Find where the given text appears and provide that cell's center as [x, y] coordinate. 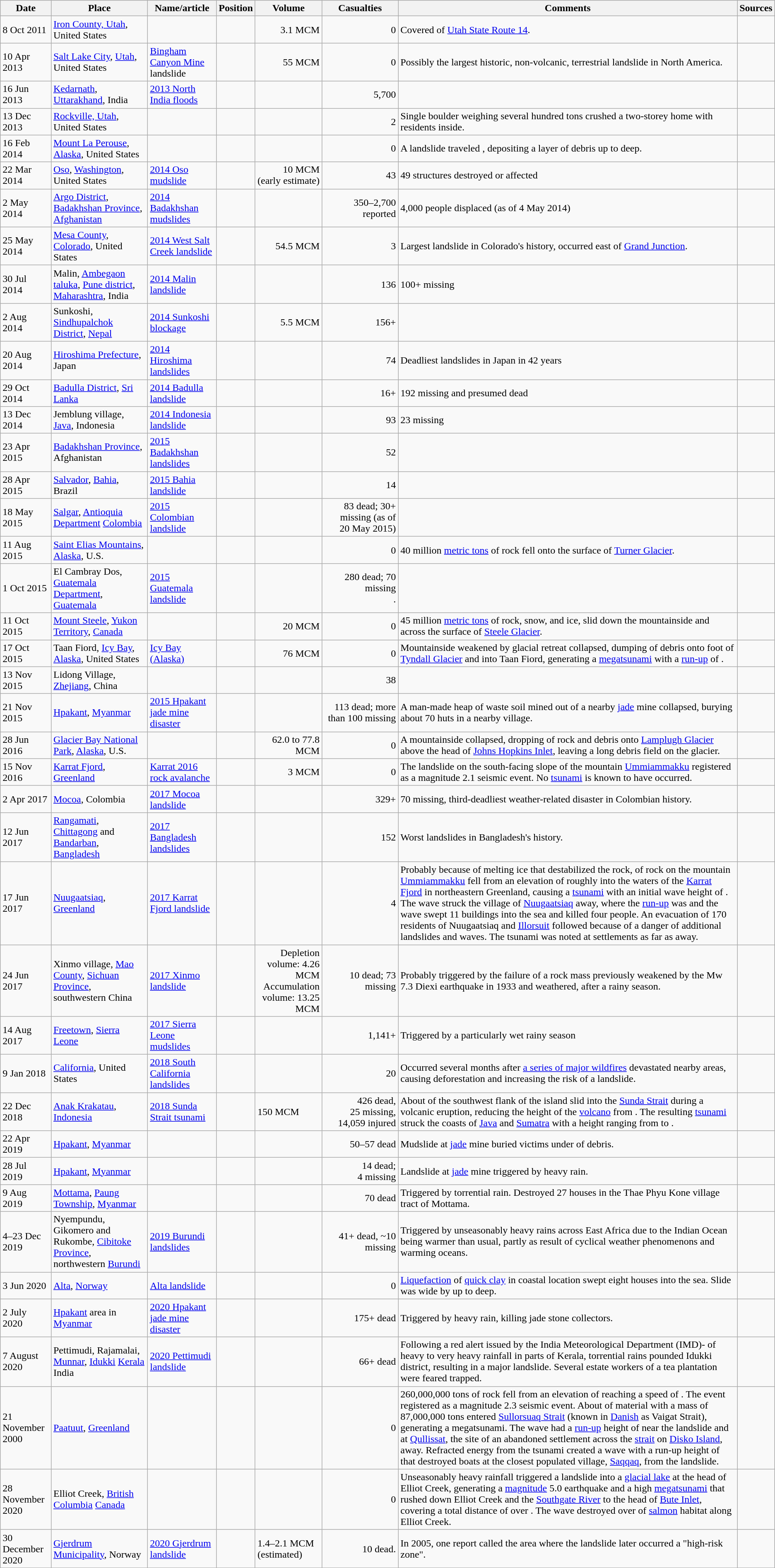
28 Jun 2016 [26, 745]
Jemblung village, Java, Indonesia [99, 420]
Freetown, Sierra Leone [99, 1036]
2014 Badulla landslide [182, 393]
13 Dec 2014 [26, 420]
23 missing [568, 420]
14 [360, 485]
2 Aug 2014 [26, 322]
Badakhshan Province, Afghanistan [99, 453]
76 MCM [288, 653]
Mudslide at jade mine buried victims under of debris. [568, 1144]
41+ dead, ~10 missing [360, 1242]
2014 Indonesia landslide [182, 420]
Karrat 2016 rock avalanche [182, 772]
426 dead, 25 missing, 14,059 injured [360, 1112]
2014 Badakhshan mudslides [182, 208]
12 Jun 2017 [26, 837]
Iron County, Utah, United States [99, 30]
2014 Hiroshima landslides [182, 360]
20 [360, 1074]
150 MCM [288, 1112]
Glacier Bay National Park, Alaska, U.S. [99, 745]
52 [360, 453]
Worst landslides in Bangladesh's history. [568, 837]
24 Jun 2017 [26, 980]
Pettimudi, Rajamalai, Munnar, Idukki Kerala India [99, 1361]
Icy Bay (Alaska) [182, 653]
22 Dec 2018 [26, 1112]
16+ [360, 393]
350–2,700 reported [360, 208]
70 dead [360, 1198]
Argo District, Badakhshan Province, Afghanistan [99, 208]
10 MCM (early estimate) [288, 176]
22 Apr 2019 [26, 1144]
113 dead; more than 100 missing [360, 713]
17 Jun 2017 [26, 903]
1,141+ [360, 1036]
8 Oct 2011 [26, 30]
2014 West Salt Creek landslide [182, 246]
Badulla District, Sri Lanka [99, 393]
21 November 2000 [26, 1428]
2015 Bahia landslide [182, 485]
Nyempundu, Gikomero and Rukombe, Cibitoke Province, northwestern Burundi [99, 1242]
329+ [360, 799]
23 Apr 2015 [26, 453]
1.4–2.1 MCM (estimated) [288, 1549]
62.0 to 77.8 MCM [288, 745]
Depletion volume: 4.26 MCMAccumulation volume: 13.25 MCM [288, 980]
2014 Oso mudslide [182, 176]
4–23 Dec 2019 [26, 1242]
28 November 2020 [26, 1499]
2018 Sunda Strait tsunami [182, 1112]
Salvador, Bahia, Brazil [99, 485]
2019 Burundi landslides [182, 1242]
21 Nov 2015 [26, 713]
Single boulder weighing several hundred tons crushed a two-storey home with residents inside. [568, 122]
66+ dead [360, 1361]
Nuugaatsiaq, Greenland [99, 903]
El Cambray Dos, Guatemala Department, Guatemala [99, 588]
43 [360, 176]
74 [360, 360]
Comments [568, 8]
16 Feb 2014 [26, 148]
2013 North India floods [182, 94]
Mount La Perouse, Alaska, United States [99, 148]
100+ missing [568, 284]
2 May 2014 [26, 208]
Salt Lake City, Utah, United States [99, 62]
2017 Mocoa landslide [182, 799]
Mocoa, Colombia [99, 799]
175+ dead [360, 1318]
2020 Hpakant jade mine disaster [182, 1318]
55 MCM [288, 62]
2020 Pettimudi landslide [182, 1361]
Anak Krakatau, Indonesia [99, 1112]
192 missing and presumed dead [568, 393]
2015 Hpakant jade mine disaster [182, 713]
A landslide traveled , depositing a layer of debris up to deep. [568, 148]
Sunkoshi, Sindhupalchok District, Nepal [99, 322]
Position [236, 8]
29 Oct 2014 [26, 393]
Landslide at jade mine triggered by heavy rain. [568, 1171]
13 Nov 2015 [26, 680]
136 [360, 284]
Triggered by a particularly wet rainy season [568, 1036]
156+ [360, 322]
38 [360, 680]
9 Jan 2018 [26, 1074]
Deadliest landslides in Japan in 42 years [568, 360]
3 [360, 246]
3.1 MCM [288, 30]
17 Oct 2015 [26, 653]
Volume [288, 8]
20 MCM [288, 626]
Mount Steele, Yukon Territory, Canada [99, 626]
2017 Sierra Leone mudslides [182, 1036]
22 Mar 2014 [26, 176]
49 structures destroyed or affected [568, 176]
10 dead; 73 missing [360, 980]
Alta landslide [182, 1285]
Karrat Fjord, Greenland [99, 772]
2014 Sunkoshi blockage [182, 322]
14 Aug 2017 [26, 1036]
3 MCM [288, 772]
10 dead. [360, 1549]
2 Apr 2017 [26, 799]
16 Jun 2013 [26, 94]
Possibly the largest historic, non-volcanic, terrestrial landslide in North America. [568, 62]
Triggered by torrential rain. Destroyed 27 houses in the Thae Phyu Kone village tract of Mottama. [568, 1198]
Sources [756, 8]
Hpakant area in Myanmar [99, 1318]
2 [360, 122]
Oso, Washington, United States [99, 176]
Alta, Norway [99, 1285]
Name/article [182, 8]
83 dead; 30+ missing (as of 20 May 2015) [360, 518]
Mottama, Paung Township, Myanmar [99, 1198]
Casualties [360, 8]
4 [360, 903]
2 July 2020 [26, 1318]
10 Apr 2013 [26, 62]
Liquefaction of quick clay in coastal location swept eight houses into the sea. Slide was wide by up to deep. [568, 1285]
2015 Guatemala landslide [182, 588]
Xinmo village, Mao County, Sichuan Province, southwestern China [99, 980]
2015 Badakhshan landslides [182, 453]
Bingham Canyon Mine landslide [182, 62]
2020 Gjerdrum landslide [182, 1549]
18 May 2015 [26, 518]
14 dead; 4 missing [360, 1171]
2014 Malin landslide [182, 284]
Salgar, Antioquia Department Colombia [99, 518]
Mesa County, Colorado, United States [99, 246]
Hiroshima Prefecture, Japan [99, 360]
California, United States [99, 1074]
Lidong Village, Zhejiang, China [99, 680]
3 Jun 2020 [26, 1285]
40 million metric tons of rock fell onto the surface of Turner Glacier. [568, 550]
28 Apr 2015 [26, 485]
Triggered by heavy rain, killing jade stone collectors. [568, 1318]
Paatuut, Greenland [99, 1428]
9 Aug 2019 [26, 1198]
5.5 MCM [288, 322]
Rangamati, Chittagong and Bandarban, Bangladesh [99, 837]
Kedarnath, Uttarakhand, India [99, 94]
2018 South California landslides [182, 1074]
Rockville, Utah, United States [99, 122]
5,700 [360, 94]
2017 Karrat Fjord landslide [182, 903]
Taan Fiord, Icy Bay, Alaska, United States [99, 653]
11 Aug 2015 [26, 550]
Covered of Utah State Route 14. [568, 30]
4,000 people displaced (as of 4 May 2014) [568, 208]
1 Oct 2015 [26, 588]
Probably triggered by the failure of a rock mass previously weakened by the Mw 7.3 Diexi earthquake in 1933 and weathered, after a rainy season. [568, 980]
2015 Colombian landslide [182, 518]
20 Aug 2014 [26, 360]
Malin, Ambegaon taluka, Pune district, Maharashtra, India [99, 284]
15 Nov 2016 [26, 772]
152 [360, 837]
11 Oct 2015 [26, 626]
50–57 dead [360, 1144]
2017 Bangladesh landslides [182, 837]
Date [26, 8]
Place [99, 8]
54.5 MCM [288, 246]
70 missing, third-deadliest weather-related disaster in Colombian history. [568, 799]
Gjerdrum Municipality, Norway [99, 1549]
2017 Xinmo landslide [182, 980]
30 December 2020 [26, 1549]
25 May 2014 [26, 246]
A man-made heap of waste soil mined out of a nearby jade mine collapsed, burying about 70 huts in a nearby village. [568, 713]
93 [360, 420]
Elliot Creek, British Columbia Canada [99, 1499]
Largest landslide in Colorado's history, occurred east of Grand Junction. [568, 246]
30 Jul 2014 [26, 284]
Saint Elias Mountains, Alaska, U.S. [99, 550]
7 August 2020 [26, 1361]
13 Dec 2013 [26, 122]
45 million metric tons of rock, snow, and ice, slid down the mountainside and across the surface of Steele Glacier. [568, 626]
280 dead; 70 missing. [360, 588]
28 Jul 2019 [26, 1171]
In 2005, one report called the area where the landslide later occurred a "high-risk zone". [568, 1549]
Occurred several months after a series of major wildfires devastated nearby areas, causing deforestation and increasing the risk of a landslide. [568, 1074]
